Locate the cell with the specified text and output its [x, y] center coordinate. 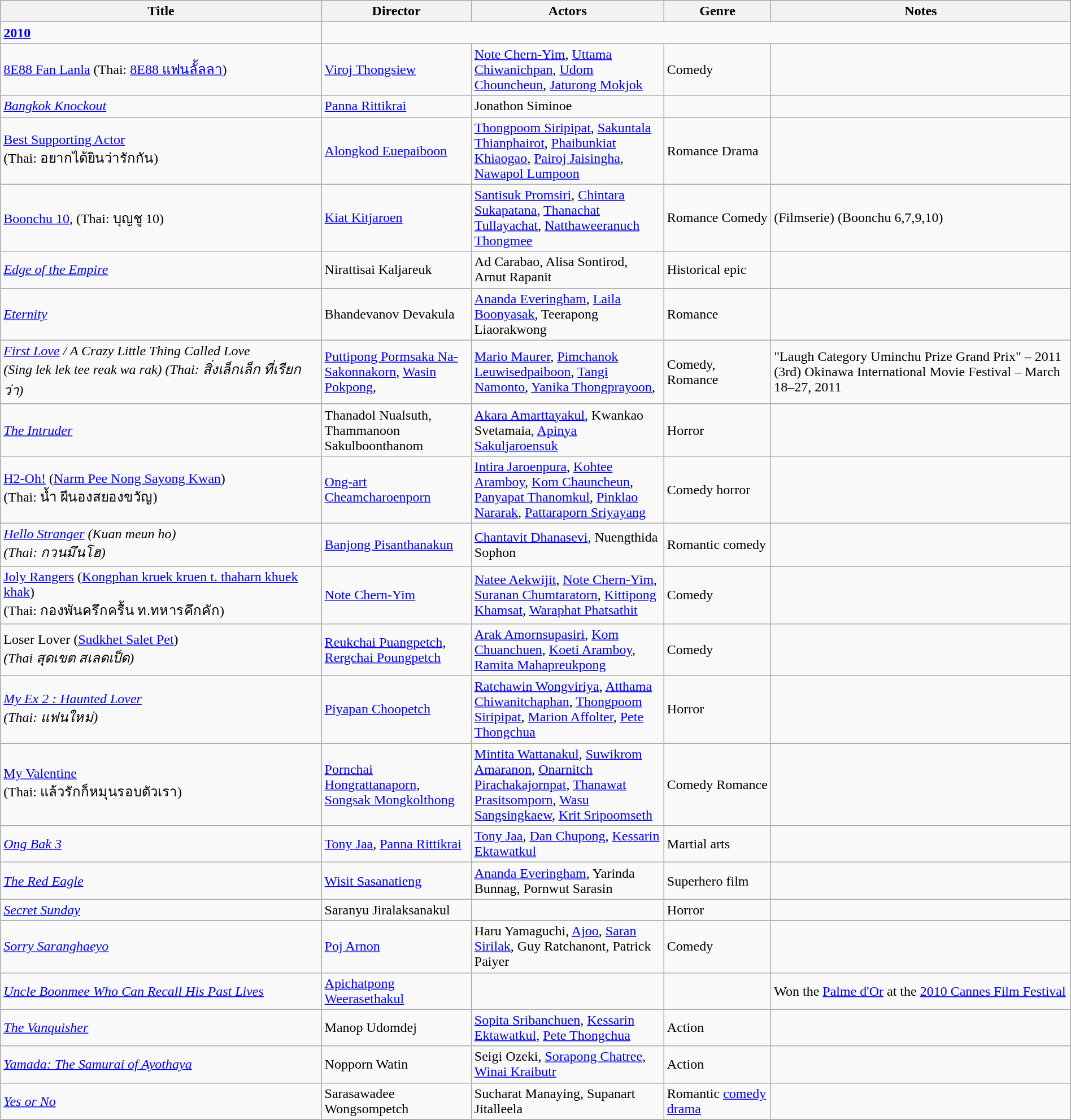
Historical epic [717, 270]
Loser Lover (Sudkhet Salet Pet)(Thai สุดเขต สเลดเป็ด) [161, 650]
Piyapan Choopetch [397, 709]
"Laugh Category Uminchu Prize Grand Prix" – 2011 (3rd) Okinawa International Movie Festival – March 18–27, 2011 [921, 372]
Best Supporting Actor(Thai: อยากได้ยินว่ารักกัน) [161, 150]
My Ex 2 : Haunted Lover(Thai: แฟนใหม่) [161, 709]
Martial arts [717, 844]
Actors [567, 11]
Saranyu Jiralaksanakul [397, 910]
Joly Rangers (Kongphan kruek kruen t. thaharn khuek khak)(Thai: กองพันครึกครื้น ท.ทหารคึกคัก) [161, 595]
First Love / A Crazy Little Thing Called Love(Sing lek lek tee reak wa rak) (Thai: สิ่งเล็กเล็ก ที่เรียกว่า) [161, 372]
Comedy, Romance [717, 372]
Nopporn Watin [397, 1064]
Wisit Sasanatieng [397, 881]
Note Chern-Yim, Uttama Chiwanichpan, Udom Chouncheun, Jaturong Mokjok [567, 69]
Manop Udomdej [397, 1028]
Genre [717, 11]
Panna Rittikrai [397, 106]
Eternity [161, 314]
Kiat Kitjaroen [397, 218]
Romantic comedy drama [717, 1101]
Nirattisai Kaljareuk [397, 270]
Sarasawadee Wongsompetch [397, 1101]
Note Chern-Yim [397, 595]
Title [161, 11]
Ananda Everingham, Laila Boonyasak, Teerapong Liaorakwong [567, 314]
The Intruder [161, 430]
Ong-art Cheamcharoenporn [397, 489]
Tony Jaa, Dan Chupong, Kessarin Ektawatkul [567, 844]
Jonathon Siminoe [567, 106]
The Red Eagle [161, 881]
Apichatpong Weerasethakul [397, 991]
Banjong Pisanthanakun [397, 544]
Natee Aekwijit, Note Chern-Yim, Suranan Chumtaratorn, Kittipong Khamsat, Waraphat Phatsathit [567, 595]
Notes [921, 11]
Intira Jaroenpura, Kohtee Aramboy, Kom Chauncheun, Panyapat Thanomkul, Pinklao Nararak, Pattaraporn Sriyayang [567, 489]
Poj Arnon [397, 947]
Uncle Boonmee Who Can Recall His Past Lives [161, 991]
Bangkok Knockout [161, 106]
Yes or No [161, 1101]
Sorry Saranghaeyo [161, 947]
Tony Jaa, Panna Rittikrai [397, 844]
Romance [717, 314]
Secret Sunday [161, 910]
(Filmserie) (Boonchu 6,7,9,10) [921, 218]
H2-Oh! (Narm Pee Nong Sayong Kwan)(Thai: น้ำ ผีนองสยองขวัญ) [161, 489]
Director [397, 11]
Sopita Sribanchuen, Kessarin Ektawatkul, Pete Thongchua [567, 1028]
Romantic comedy [717, 544]
Viroj Thongsiew [397, 69]
Comedy horror [717, 489]
Santisuk Promsiri, Chintara Sukapatana, Thanachat Tullayachat, Natthaweeranuch Thongmee [567, 218]
Thongpoom Siripipat, Sakuntala Thianphairot, Phaibunkiat Khiaogao, Pairoj Jaisingha, Nawapol Lumpoon [567, 150]
Thanadol Nualsuth, Thammanoon Sakulboonthanom [397, 430]
The Vanquisher [161, 1028]
Comedy Romance [717, 785]
Sucharat Manaying, Supanart Jitalleela [567, 1101]
Won the Palme d'Or at the 2010 Cannes Film Festival [921, 991]
Ananda Everingham, Yarinda Bunnag, Pornwut Sarasin [567, 881]
Arak Amornsupasiri, Kom Chuanchuen, Koeti Aramboy, Ramita Mahapreukpong [567, 650]
Boonchu 10, (Thai: บุญชู 10) [161, 218]
Pornchai Hongrattanaporn, Songsak Mongkolthong [397, 785]
2010 [161, 33]
Romance Drama [717, 150]
Puttipong Pormsaka Na-Sakonnakorn, Wasin Pokpong, [397, 372]
Yamada: The Samurai of Ayothaya [161, 1064]
Alongkod Euepaiboon [397, 150]
Ratchawin Wongviriya, Atthama Chiwanitchaphan, Thongpoom Siripipat, Marion Affolter, Pete Thongchua [567, 709]
Ong Bak 3 [161, 844]
My Valentine(Thai: แล้วรักก็หมุนรอบตัวเรา) [161, 785]
Mintita Wattanakul, Suwikrom Amaranon, Onarnitch Pirachakajornpat, Thanawat Prasitsomporn, Wasu Sangsingkaew, Krit Sripoomseth [567, 785]
Hello Stranger (Kuan meun ho)(Thai: กวนมึนโฮ) [161, 544]
Reukchai Puangpetch, Rergchai Poungpetch [397, 650]
8E88 Fan Lanla (Thai: 8E88 แฟนลั้ลลา) [161, 69]
Chantavit Dhanasevi, Nuengthida Sophon [567, 544]
Haru Yamaguchi, Ajoo, Saran Sirilak, Guy Ratchanont, Patrick Paiyer [567, 947]
Akara Amarttayakul, Kwankao Svetamaia, Apinya Sakuljaroensuk [567, 430]
Bhandevanov Devakula [397, 314]
Superhero film [717, 881]
Romance Comedy [717, 218]
Ad Carabao, Alisa Sontirod, Arnut Rapanit [567, 270]
Mario Maurer, Pimchanok Leuwisedpaiboon, Tangi Namonto, Yanika Thongprayoon, [567, 372]
Edge of the Empire [161, 270]
Seigi Ozeki, Sorapong Chatree, Winai Kraibutr [567, 1064]
